Locate the cell with the specified text and output its [X, Y] center coordinate. 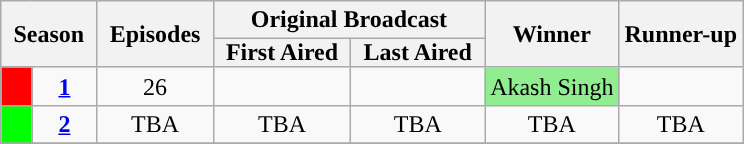
Runner-up [681, 34]
Season [49, 34]
Original Broadcast [348, 20]
Akash Singh [552, 86]
First Aired [282, 53]
2 [64, 124]
Winner [552, 34]
1 [64, 86]
Episodes [155, 34]
26 [155, 86]
Last Aired [418, 53]
